Identify which cell holds the provided text, then report its (x, y) central coordinate. 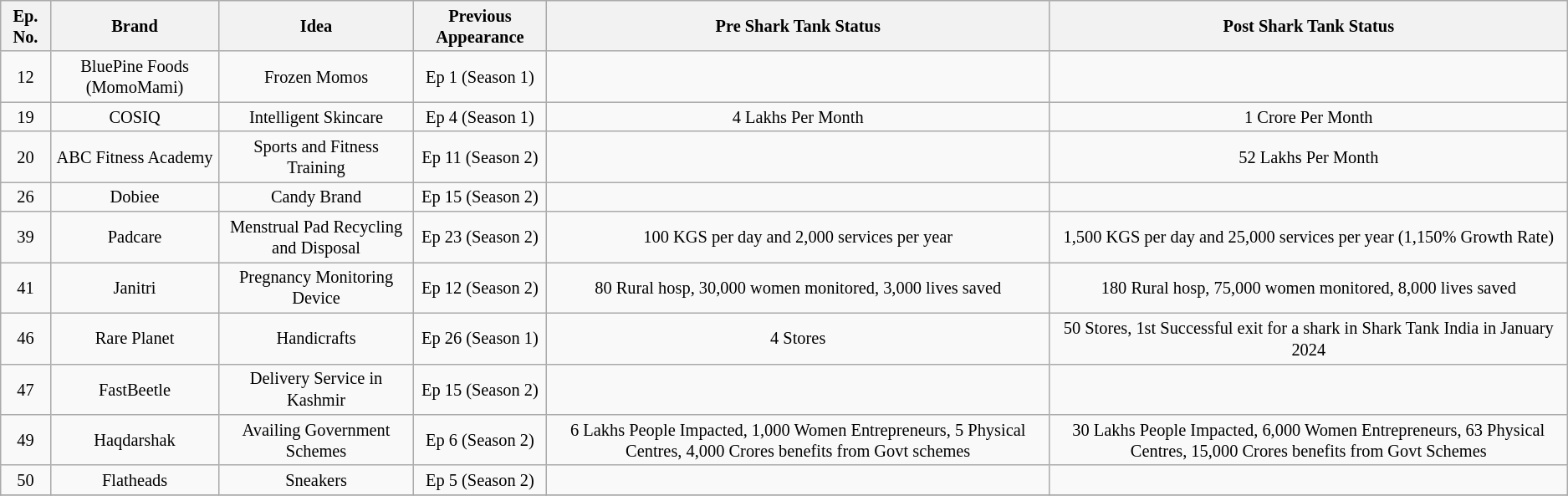
Handicrafts (316, 338)
100 KGS per day and 2,000 services per year (798, 238)
Flatheads (135, 480)
Sneakers (316, 480)
26 (25, 196)
49 (25, 440)
52 Lakhs Per Month (1309, 157)
4 Lakhs Per Month (798, 117)
Janitri (135, 288)
1 Crore Per Month (1309, 117)
Delivery Service in Kashmir (316, 390)
Ep 26 (Season 1) (480, 338)
19 (25, 117)
Previous Appearance (480, 25)
6 Lakhs People Impacted, 1,000 Women Entrepreneurs, 5 Physical Centres, 4,000 Crores benefits from Govt schemes (798, 440)
Candy Brand (316, 196)
Padcare (135, 238)
Ep. No. (25, 25)
Pregnancy Monitoring Device (316, 288)
Pre Shark Tank Status (798, 25)
BluePine Foods (MomoMami) (135, 77)
Ep 5 (Season 2) (480, 480)
50 Stores, 1st Successful exit for a shark in Shark Tank India in January 2024 (1309, 338)
COSIQ (135, 117)
12 (25, 77)
FastBeetle (135, 390)
Ep 23 (Season 2) (480, 238)
50 (25, 480)
Dobiee (135, 196)
47 (25, 390)
180 Rural hosp, 75,000 women monitored, 8,000 lives saved (1309, 288)
Post Shark Tank Status (1309, 25)
Intelligent Skincare (316, 117)
1,500 KGS per day and 25,000 services per year (1,150% Growth Rate) (1309, 238)
Ep 6 (Season 2) (480, 440)
Frozen Momos (316, 77)
ABC Fitness Academy (135, 157)
Ep 12 (Season 2) (480, 288)
Haqdarshak (135, 440)
30 Lakhs People Impacted, 6,000 Women Entrepreneurs, 63 Physical Centres, 15,000 Crores benefits from Govt Schemes (1309, 440)
Availing Government Schemes (316, 440)
39 (25, 238)
41 (25, 288)
20 (25, 157)
46 (25, 338)
80 Rural hosp, 30,000 women monitored, 3,000 lives saved (798, 288)
Rare Planet (135, 338)
Ep 4 (Season 1) (480, 117)
4 Stores (798, 338)
Ep 11 (Season 2) (480, 157)
Sports and Fitness Training (316, 157)
Ep 1 (Season 1) (480, 77)
Menstrual Pad Recycling and Disposal (316, 238)
Brand (135, 25)
Idea (316, 25)
